Pinpoint the cell where the given text exists, returning its (X, Y) midpoint coordinate. 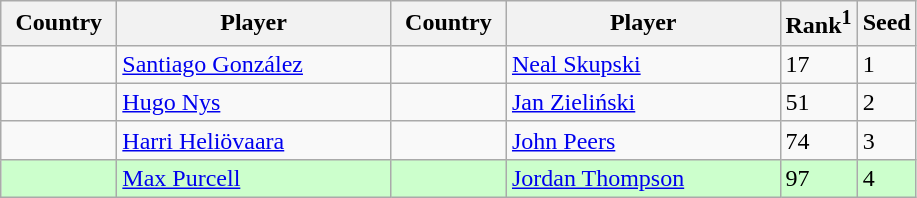
Max Purcell (254, 178)
3 (886, 140)
Seed (886, 24)
51 (818, 102)
4 (886, 178)
Jan Zieliński (643, 102)
Hugo Nys (254, 102)
1 (886, 64)
97 (818, 178)
John Peers (643, 140)
Santiago González (254, 64)
2 (886, 102)
Jordan Thompson (643, 178)
74 (818, 140)
Rank1 (818, 24)
Neal Skupski (643, 64)
Harri Heliövaara (254, 140)
17 (818, 64)
